From the cell containing the given text, extract its center point as [X, Y] coordinate. 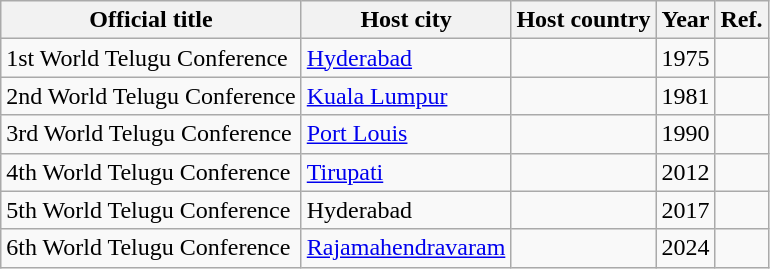
Year [686, 20]
Host city [406, 20]
1981 [686, 96]
2017 [686, 210]
5th World Telugu Conference [151, 210]
Port Louis [406, 134]
Official title [151, 20]
6th World Telugu Conference [151, 248]
Kuala Lumpur [406, 96]
2012 [686, 172]
2024 [686, 248]
3rd World Telugu Conference [151, 134]
2nd World Telugu Conference [151, 96]
4th World Telugu Conference [151, 172]
1st World Telugu Conference [151, 58]
Ref. [742, 20]
Tirupati [406, 172]
1975 [686, 58]
Host country [584, 20]
Rajamahendravaram [406, 248]
1990 [686, 134]
